Scan for the cell matching the given text and deliver its (x, y) coordinate at center. 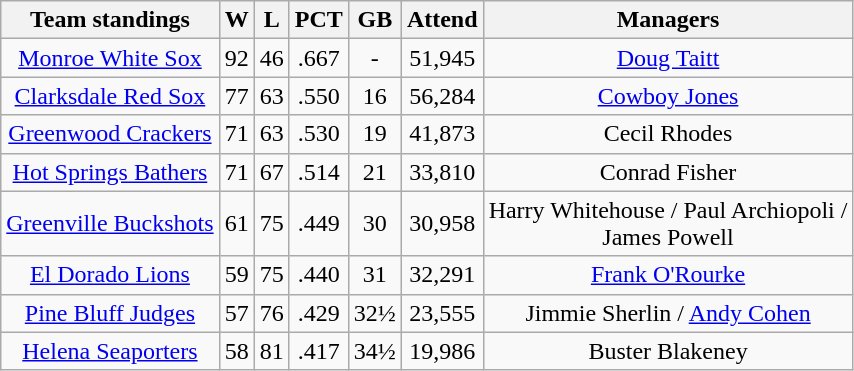
.429 (318, 313)
92 (236, 58)
30,958 (442, 224)
67 (272, 172)
33,810 (442, 172)
19,986 (442, 351)
L (272, 20)
56,284 (442, 96)
Team standings (110, 20)
.514 (318, 172)
23,555 (442, 313)
61 (236, 224)
.550 (318, 96)
.440 (318, 275)
16 (374, 96)
Conrad Fisher (668, 172)
Helena Seaporters (110, 351)
31 (374, 275)
Doug Taitt (668, 58)
34½ (374, 351)
30 (374, 224)
PCT (318, 20)
76 (272, 313)
.417 (318, 351)
Buster Blakeney (668, 351)
Hot Springs Bathers (110, 172)
Monroe White Sox (110, 58)
Frank O'Rourke (668, 275)
Clarksdale Red Sox (110, 96)
GB (374, 20)
W (236, 20)
46 (272, 58)
59 (236, 275)
Attend (442, 20)
19 (374, 134)
32½ (374, 313)
.449 (318, 224)
21 (374, 172)
Greenville Buckshots (110, 224)
.530 (318, 134)
Jimmie Sherlin / Andy Cohen (668, 313)
81 (272, 351)
32,291 (442, 275)
Greenwood Crackers (110, 134)
Managers (668, 20)
Pine Bluff Judges (110, 313)
Cecil Rhodes (668, 134)
.667 (318, 58)
41,873 (442, 134)
51,945 (442, 58)
Harry Whitehouse / Paul Archiopoli /James Powell (668, 224)
77 (236, 96)
58 (236, 351)
57 (236, 313)
Cowboy Jones (668, 96)
El Dorado Lions (110, 275)
- (374, 58)
